Return (x, y) of the center of cell containing provided text 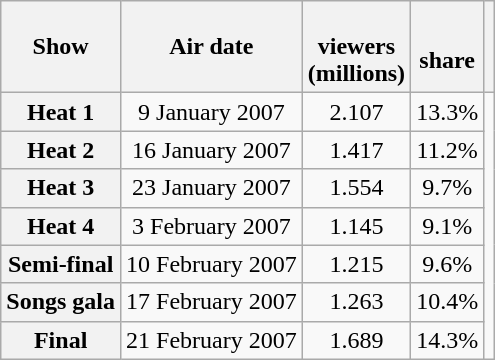
9.1% (448, 226)
Semi-final (61, 264)
Heat 1 (61, 112)
1.145 (356, 226)
13.3% (448, 112)
14.3% (448, 340)
Heat 2 (61, 150)
1.215 (356, 264)
16 January 2007 (212, 150)
Show (61, 47)
21 February 2007 (212, 340)
Final (61, 340)
Songs gala (61, 302)
17 February 2007 (212, 302)
9 January 2007 (212, 112)
23 January 2007 (212, 188)
1.689 (356, 340)
1.554 (356, 188)
2.107 (356, 112)
viewers(millions) (356, 47)
Air date (212, 47)
9.6% (448, 264)
Heat 3 (61, 188)
9.7% (448, 188)
10 February 2007 (212, 264)
share (448, 47)
11.2% (448, 150)
1.417 (356, 150)
10.4% (448, 302)
Heat 4 (61, 226)
1.263 (356, 302)
3 February 2007 (212, 226)
